Find where the given text appears and provide that cell's center as (x, y) coordinate. 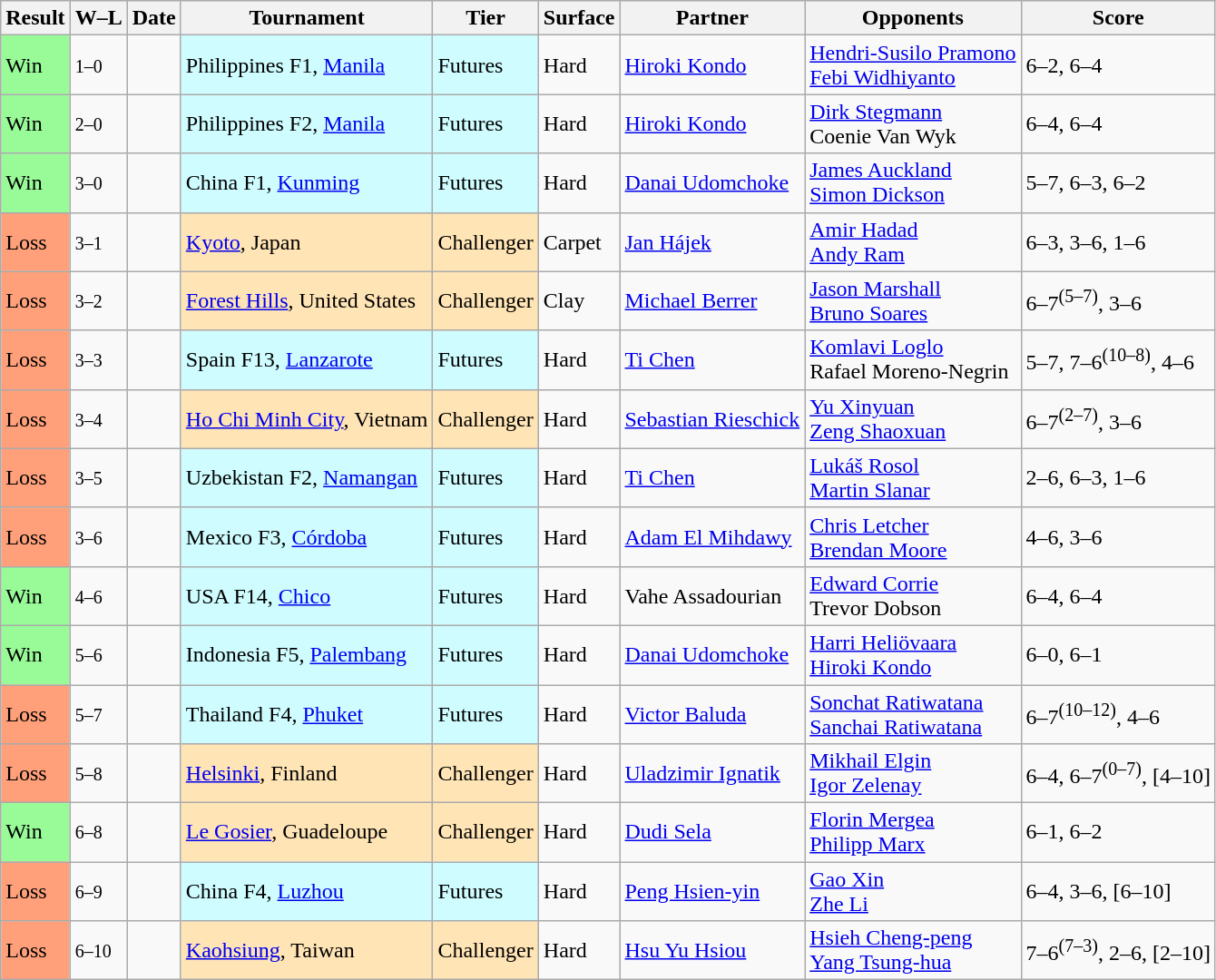
Clay (579, 301)
5–7, 6–3, 6–2 (1118, 183)
Tournament (307, 18)
Le Gosier, Guadeloupe (307, 833)
Ho Chi Minh City, Vietnam (307, 419)
4–6 (98, 595)
Score (1118, 18)
Uzbekistan F2, Namangan (307, 477)
USA F14, Chico (307, 595)
Jan Hájek (712, 241)
Gao Xin Zhe Li (913, 891)
Mexico F3, Córdoba (307, 537)
1–0 (98, 65)
3–2 (98, 301)
Florin Mergea Philipp Marx (913, 833)
Carpet (579, 241)
6–9 (98, 891)
6–1, 6–2 (1118, 833)
Tier (485, 18)
Peng Hsien-yin (712, 891)
5–7, 7–6(10–8), 4–6 (1118, 359)
Date (154, 18)
Indonesia F5, Palembang (307, 655)
6–8 (98, 833)
Hendri-Susilo Pramono Febi Widhiyanto (913, 65)
Thailand F4, Phuket (307, 713)
5–6 (98, 655)
6–7(10–12), 4–6 (1118, 713)
Adam El Mihdawy (712, 537)
Helsinki, Finland (307, 773)
Hsieh Cheng-peng Yang Tsung-hua (913, 951)
3–0 (98, 183)
Lukáš Rosol Martin Slanar (913, 477)
China F4, Luzhou (307, 891)
Michael Berrer (712, 301)
7–6(7–3), 2–6, [2–10] (1118, 951)
Chris Letcher Brendan Moore (913, 537)
5–8 (98, 773)
Surface (579, 18)
Result (35, 18)
Spain F13, Lanzarote (307, 359)
Victor Baluda (712, 713)
Uladzimir Ignatik (712, 773)
James Auckland Simon Dickson (913, 183)
Kaohsiung, Taiwan (307, 951)
Mikhail Elgin Igor Zelenay (913, 773)
3–5 (98, 477)
6–7(5–7), 3–6 (1118, 301)
Dirk Stegmann Coenie Van Wyk (913, 123)
Sonchat Ratiwatana Sanchai Ratiwatana (913, 713)
Edward Corrie Trevor Dobson (913, 595)
Sebastian Rieschick (712, 419)
Dudi Sela (712, 833)
Forest Hills, United States (307, 301)
6–3, 3–6, 1–6 (1118, 241)
6–7(2–7), 3–6 (1118, 419)
Yu Xinyuan Zeng Shaoxuan (913, 419)
3–3 (98, 359)
6–0, 6–1 (1118, 655)
Hsu Yu Hsiou (712, 951)
2–0 (98, 123)
6–4, 3–6, [6–10] (1118, 891)
Vahe Assadourian (712, 595)
W–L (98, 18)
Partner (712, 18)
6–4, 6–7(0–7), [4–10] (1118, 773)
Philippines F1, Manila (307, 65)
3–1 (98, 241)
Opponents (913, 18)
China F1, Kunming (307, 183)
Philippines F2, Manila (307, 123)
3–4 (98, 419)
5–7 (98, 713)
6–10 (98, 951)
4–6, 3–6 (1118, 537)
Harri Heliövaara Hiroki Kondo (913, 655)
Amir Hadad Andy Ram (913, 241)
2–6, 6–3, 1–6 (1118, 477)
3–6 (98, 537)
Komlavi Loglo Rafael Moreno-Negrin (913, 359)
Kyoto, Japan (307, 241)
6–2, 6–4 (1118, 65)
Jason Marshall Bruno Soares (913, 301)
